Capture the cell that displays the provided text and extract its (x, y) central coordinate. 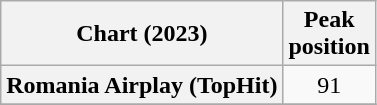
Chart (2023) (142, 34)
91 (329, 85)
Peakposition (329, 34)
Romania Airplay (TopHit) (142, 85)
